Identify which cell holds the provided text, then report its (x, y) central coordinate. 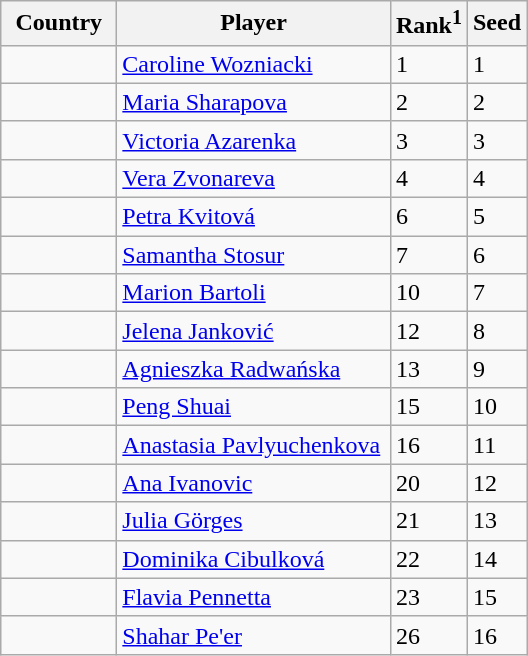
Shahar Pe'er (254, 635)
Maria Sharapova (254, 102)
Dominika Cibulková (254, 559)
Julia Görges (254, 521)
22 (428, 559)
Peng Shuai (254, 407)
Ana Ivanovic (254, 483)
11 (496, 445)
23 (428, 597)
Jelena Janković (254, 331)
Caroline Wozniacki (254, 64)
14 (496, 559)
21 (428, 521)
Country (59, 24)
Anastasia Pavlyuchenkova (254, 445)
Marion Bartoli (254, 293)
Rank1 (428, 24)
Samantha Stosur (254, 255)
Vera Zvonareva (254, 178)
Seed (496, 24)
9 (496, 369)
Petra Kvitová (254, 217)
8 (496, 331)
Player (254, 24)
5 (496, 217)
Flavia Pennetta (254, 597)
20 (428, 483)
Victoria Azarenka (254, 140)
Agnieszka Radwańska (254, 369)
26 (428, 635)
